Scan for the cell matching the given text and deliver its [x, y] coordinate at center. 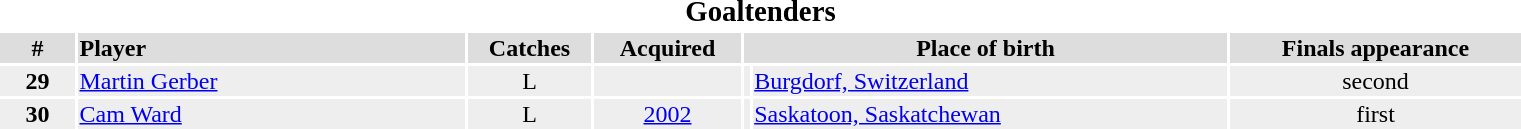
Catches [530, 48]
# [38, 48]
Place of birth [986, 48]
Acquired [668, 48]
first [1376, 114]
2002 [668, 114]
Martin Gerber [272, 81]
Finals appearance [1376, 48]
29 [38, 81]
Saskatoon, Saskatchewan [990, 114]
30 [38, 114]
Burgdorf, Switzerland [990, 81]
Player [272, 48]
second [1376, 81]
Cam Ward [272, 114]
